Identify which cell holds the provided text, then report its [x, y] central coordinate. 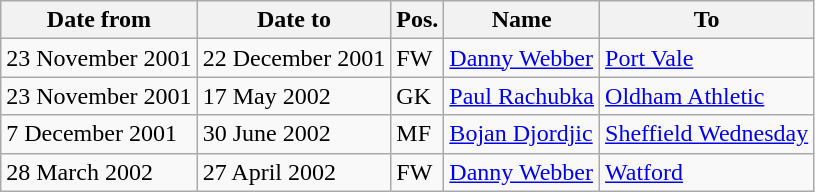
30 June 2002 [294, 134]
22 December 2001 [294, 58]
MF [418, 134]
Oldham Athletic [707, 96]
27 April 2002 [294, 172]
Pos. [418, 20]
Date from [99, 20]
Date to [294, 20]
28 March 2002 [99, 172]
Bojan Djordjic [522, 134]
7 December 2001 [99, 134]
Sheffield Wednesday [707, 134]
Port Vale [707, 58]
Name [522, 20]
Watford [707, 172]
17 May 2002 [294, 96]
Paul Rachubka [522, 96]
To [707, 20]
GK [418, 96]
